Determine the [X, Y] coordinate at the center of the cell enclosing the given text.  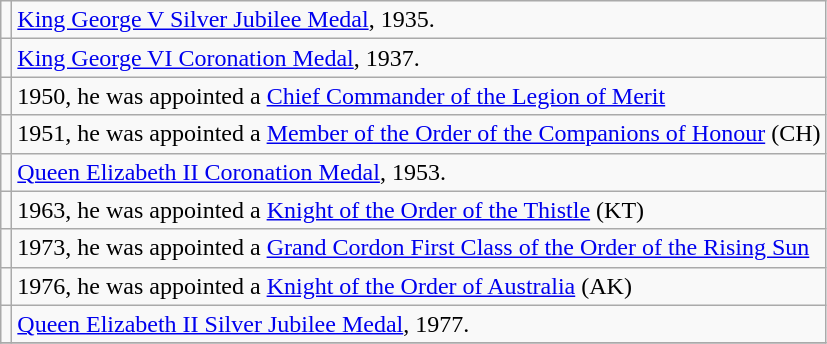
1951, he was appointed a Member of the Order of the Companions of Honour (CH) [419, 134]
1976, he was appointed a Knight of the Order of Australia (AK) [419, 286]
Queen Elizabeth II Coronation Medal, 1953. [419, 172]
1950, he was appointed a Chief Commander of the Legion of Merit [419, 96]
1963, he was appointed a Knight of the Order of the Thistle (KT) [419, 210]
Queen Elizabeth II Silver Jubilee Medal, 1977. [419, 324]
King George V Silver Jubilee Medal, 1935. [419, 20]
1973, he was appointed a Grand Cordon First Class of the Order of the Rising Sun [419, 248]
King George VI Coronation Medal, 1937. [419, 58]
